Detect which cell encompasses the target text, then output its (x, y) center coordinate. 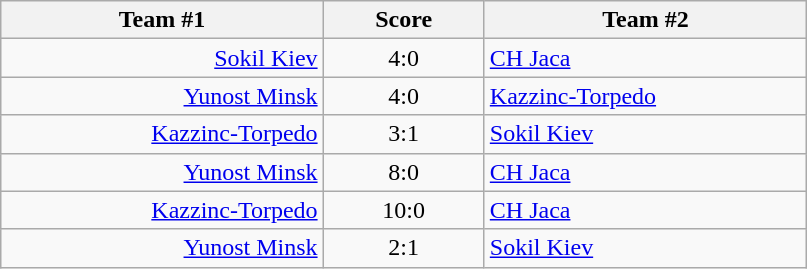
8:0 (404, 172)
Team #1 (162, 20)
3:1 (404, 134)
Team #2 (645, 20)
10:0 (404, 210)
2:1 (404, 248)
Score (404, 20)
